For the text-containing cell, return its midpoint in [x, y] coordinate format. 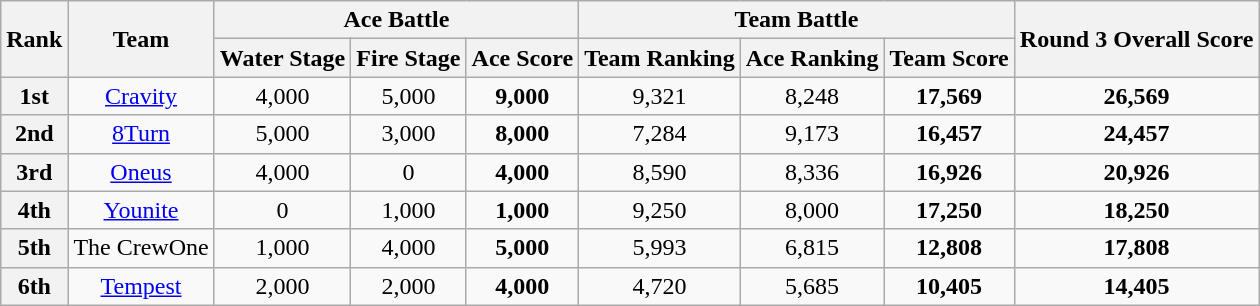
18,250 [1136, 210]
Tempest [141, 286]
17,569 [949, 96]
Ace Score [522, 58]
8,336 [812, 172]
17,808 [1136, 248]
26,569 [1136, 96]
Cravity [141, 96]
Team Score [949, 58]
Fire Stage [408, 58]
12,808 [949, 248]
16,457 [949, 134]
5th [34, 248]
3rd [34, 172]
2nd [34, 134]
8,248 [812, 96]
4,720 [660, 286]
10,405 [949, 286]
Round 3 Overall Score [1136, 39]
1st [34, 96]
9,000 [522, 96]
8Turn [141, 134]
Oneus [141, 172]
20,926 [1136, 172]
7,284 [660, 134]
17,250 [949, 210]
Ace Ranking [812, 58]
Ace Battle [396, 20]
Rank [34, 39]
14,405 [1136, 286]
4th [34, 210]
Team Ranking [660, 58]
8,590 [660, 172]
9,250 [660, 210]
3,000 [408, 134]
9,173 [812, 134]
Younite [141, 210]
6th [34, 286]
Team [141, 39]
5,685 [812, 286]
9,321 [660, 96]
5,993 [660, 248]
Team Battle [797, 20]
The CrewOne [141, 248]
24,457 [1136, 134]
6,815 [812, 248]
Water Stage [282, 58]
16,926 [949, 172]
